Pinpoint the cell where the given text exists, returning its (x, y) midpoint coordinate. 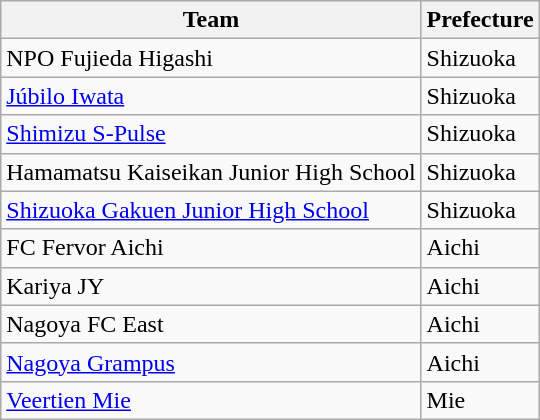
Shimizu S-Pulse (211, 134)
Hamamatsu Kaiseikan Junior High School (211, 172)
Team (211, 20)
Nagoya FC East (211, 324)
Mie (480, 400)
Prefecture (480, 20)
FC Fervor Aichi (211, 248)
Veertien Mie (211, 400)
Shizuoka Gakuen Junior High School (211, 210)
Júbilo Iwata (211, 96)
Kariya JY (211, 286)
NPO Fujieda Higashi (211, 58)
Nagoya Grampus (211, 362)
